From the cell containing the given text, extract its center point as (X, Y) coordinate. 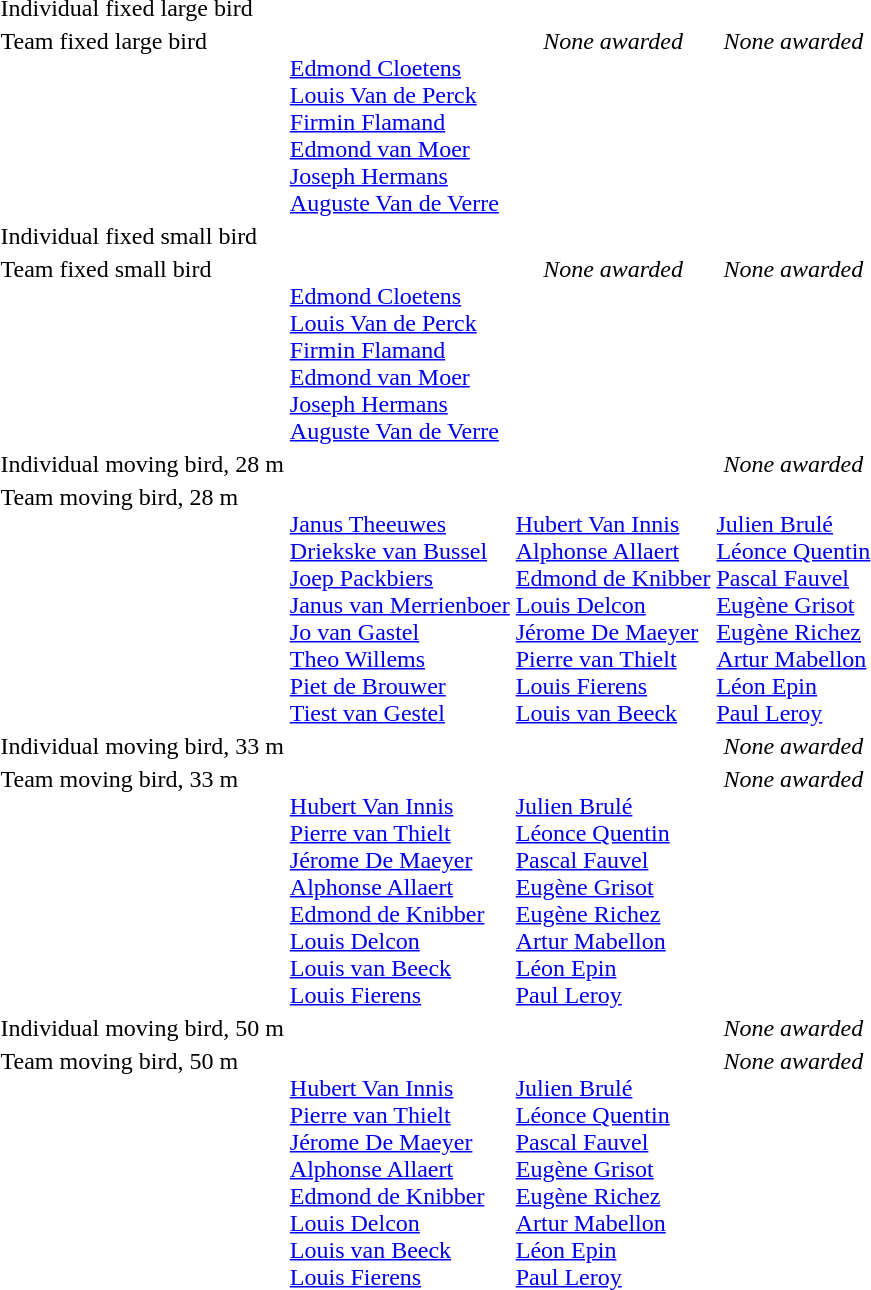
Hubert Van InnisPierre van ThieltJérome De MaeyerAlphonse AllaertEdmond de KnibberLouis DelconLouis van BeeckLouis Fierens (400, 887)
Hubert Van InnisAlphonse AllaertEdmond de KnibberLouis DelconJérome De MaeyerPierre van ThieltLouis FierensLouis van Beeck (613, 605)
Julien BruléLéonce QuentinPascal FauvelEugène GrisotEugène RichezArtur MabellonLéon EpinPaul Leroy (613, 887)
Janus TheeuwesDriekske van BusselJoep PackbiersJanus van MerrienboerJo van GastelTheo WillemsPiet de BrouwerTiest van Gestel (400, 605)
